Provide the (X, Y) coordinate of the cell's center where the given text is located.  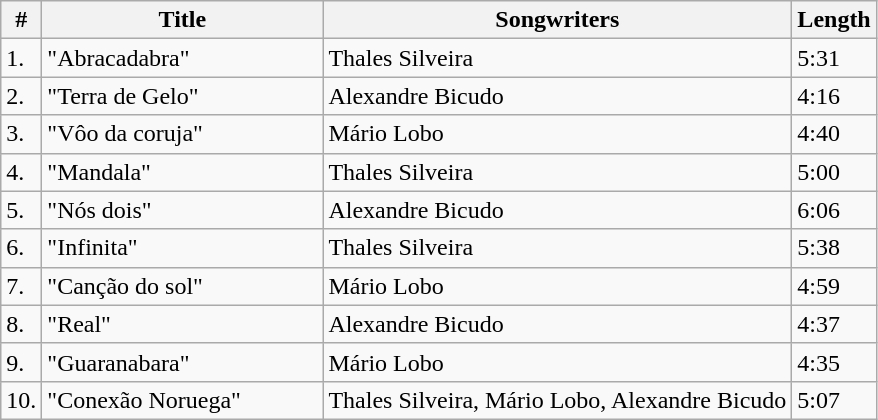
8. (22, 324)
1. (22, 58)
6. (22, 248)
5:00 (834, 172)
Title (182, 20)
"Canção do sol" (182, 286)
7. (22, 286)
"Abracadabra" (182, 58)
4:35 (834, 362)
3. (22, 134)
"Mandala" (182, 172)
"Guaranabara" (182, 362)
4:40 (834, 134)
4:59 (834, 286)
5. (22, 210)
Length (834, 20)
4:37 (834, 324)
"Real" (182, 324)
5:38 (834, 248)
Thales Silveira, Mário Lobo, Alexandre Bicudo (558, 400)
4:16 (834, 96)
4. (22, 172)
# (22, 20)
Songwriters (558, 20)
"Vôo da coruja" (182, 134)
"Conexão Noruega" (182, 400)
"Terra de Gelo" (182, 96)
5:31 (834, 58)
"Infinita" (182, 248)
2. (22, 96)
5:07 (834, 400)
"Nós dois" (182, 210)
10. (22, 400)
6:06 (834, 210)
9. (22, 362)
